Detect which cell encompasses the target text, then output its [X, Y] center coordinate. 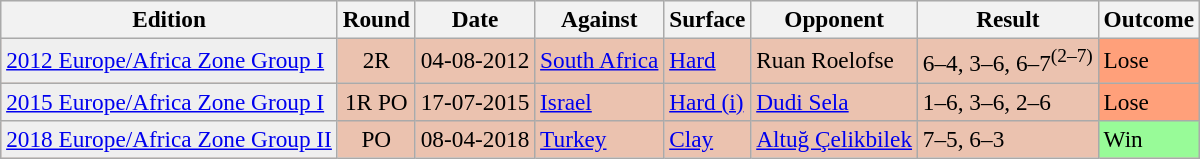
17-07-2015 [474, 101]
Against [600, 19]
2015 Europe/Africa Zone Group I [170, 101]
6–4, 3–6, 6–7(2–7) [1008, 60]
Hard (i) [708, 101]
Date [474, 19]
1R PO [376, 101]
04-08-2012 [474, 60]
Hard [708, 60]
Edition [170, 19]
Clay [708, 139]
Round [376, 19]
1–6, 3–6, 2–6 [1008, 101]
7–5, 6–3 [1008, 139]
Dudi Sela [834, 101]
South Africa [600, 60]
Turkey [600, 139]
Result [1008, 19]
2012 Europe/Africa Zone Group I [170, 60]
Israel [600, 101]
2018 Europe/Africa Zone Group II [170, 139]
2R [376, 60]
Outcome [1148, 19]
08-04-2018 [474, 139]
Surface [708, 19]
Win [1148, 139]
PO [376, 139]
Ruan Roelofse [834, 60]
Opponent [834, 19]
Altuğ Çelikbilek [834, 139]
